Provide the [X, Y] coordinate of the cell's center where the given text is located.  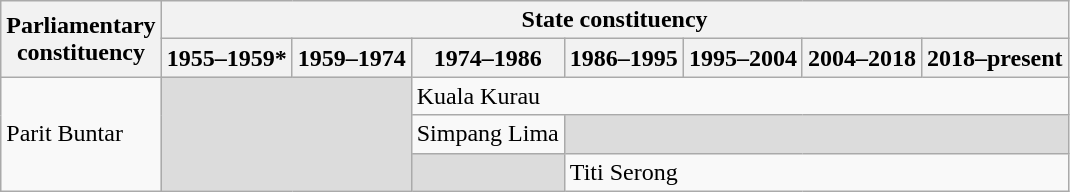
Simpang Lima [488, 134]
Titi Serong [816, 172]
1959–1974 [352, 58]
State constituency [614, 20]
1995–2004 [742, 58]
Kuala Kurau [740, 96]
2018–present [994, 58]
Parit Buntar [81, 134]
1955–1959* [226, 58]
2004–2018 [862, 58]
Parliamentaryconstituency [81, 39]
1986–1995 [624, 58]
1974–1986 [488, 58]
